Output the [X, Y] coordinate of the center of the cell containing the given text.  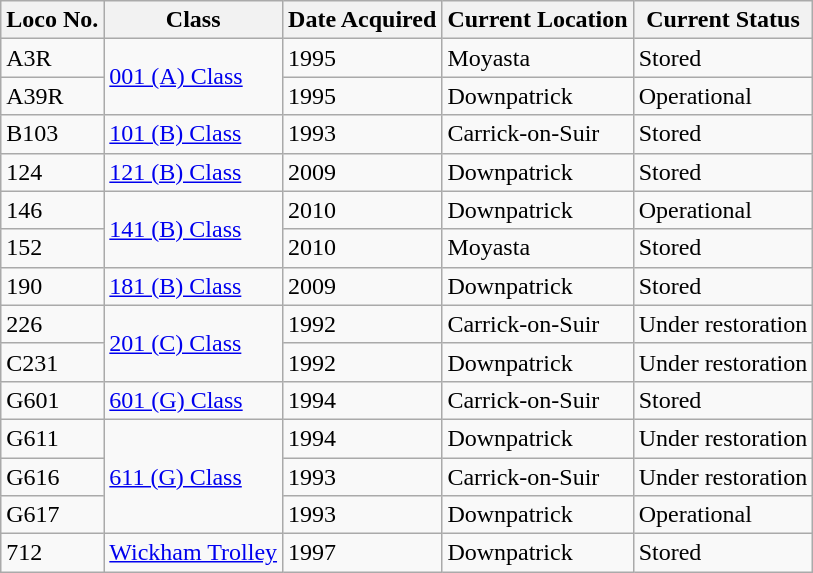
152 [52, 248]
601 (G) Class [194, 400]
C231 [52, 362]
181 (B) Class [194, 286]
Current Location [538, 20]
101 (B) Class [194, 134]
B103 [52, 134]
611 (G) Class [194, 476]
Current Status [723, 20]
G601 [52, 400]
712 [52, 553]
001 (A) Class [194, 77]
Date Acquired [362, 20]
226 [52, 324]
141 (B) Class [194, 229]
G617 [52, 515]
Class [194, 20]
G616 [52, 477]
A39R [52, 96]
A3R [52, 58]
Wickham Trolley [194, 553]
G611 [52, 438]
146 [52, 210]
121 (B) Class [194, 172]
124 [52, 172]
1997 [362, 553]
Loco No. [52, 20]
190 [52, 286]
201 (C) Class [194, 343]
